Find where the given text appears and provide that cell's center as [X, Y] coordinate. 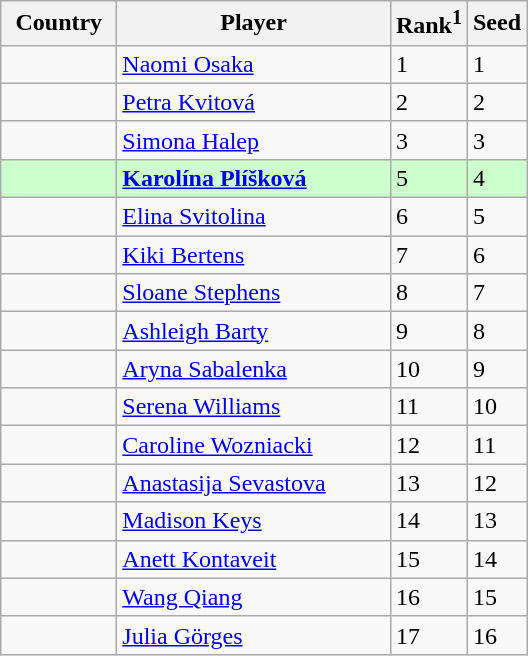
Aryna Sabalenka [254, 369]
Seed [496, 24]
Caroline Wozniacki [254, 445]
Ashleigh Barty [254, 331]
Madison Keys [254, 521]
4 [496, 178]
Petra Kvitová [254, 102]
Kiki Bertens [254, 255]
17 [428, 635]
Julia Görges [254, 635]
Simona Halep [254, 140]
Anastasija Sevastova [254, 483]
Naomi Osaka [254, 64]
Karolína Plíšková [254, 178]
Sloane Stephens [254, 293]
Rank1 [428, 24]
Elina Svitolina [254, 217]
Anett Kontaveit [254, 559]
Country [59, 24]
Wang Qiang [254, 597]
Player [254, 24]
Serena Williams [254, 407]
